Identify which cell holds the provided text, then report its [x, y] central coordinate. 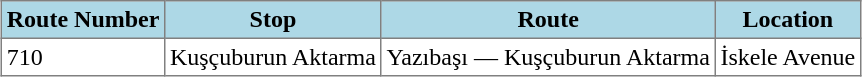
İskele Avenue [788, 57]
Yazıbaşı — Kuşçuburun Aktarma [548, 57]
710 [84, 57]
Location [788, 20]
Route [548, 20]
Kuşçuburun Aktarma [273, 57]
Route Number [84, 20]
Stop [273, 20]
